For the text-containing cell, return its midpoint in [X, Y] coordinate format. 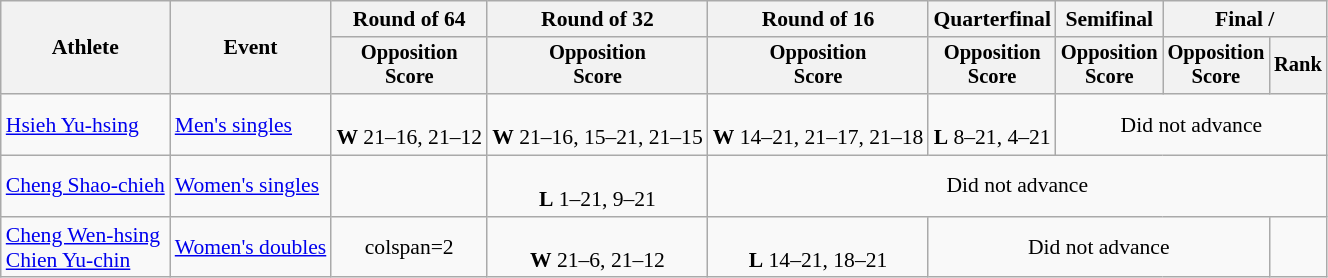
L 14–21, 18–21 [818, 248]
Round of 32 [598, 19]
Men's singles [251, 124]
Women's singles [251, 186]
Rank [1298, 66]
Final / [1245, 19]
Event [251, 48]
Semifinal [1110, 19]
W 21–16, 15–21, 21–15 [598, 124]
L 1–21, 9–21 [598, 186]
W 21–16, 21–12 [409, 124]
Hsieh Yu-hsing [86, 124]
Round of 16 [818, 19]
colspan=2 [409, 248]
Athlete [86, 48]
Quarterfinal [992, 19]
L 8–21, 4–21 [992, 124]
W 14–21, 21–17, 21–18 [818, 124]
Cheng Wen-hsingChien Yu-chin [86, 248]
W 21–6, 21–12 [598, 248]
Women's doubles [251, 248]
Cheng Shao-chieh [86, 186]
Round of 64 [409, 19]
